From the cell containing the given text, extract its center point as [x, y] coordinate. 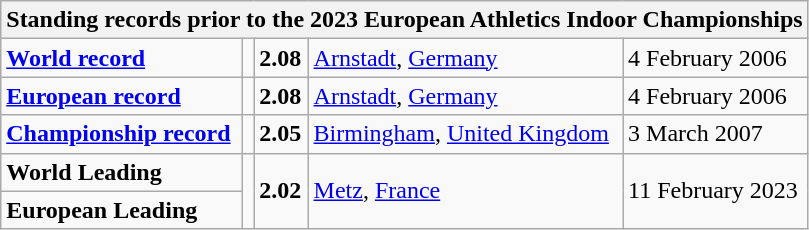
Championship record [122, 134]
3 March 2007 [716, 134]
Metz, France [465, 191]
Standing records prior to the 2023 European Athletics Indoor Championships [404, 20]
2.05 [281, 134]
2.02 [281, 191]
European record [122, 96]
Birmingham, United Kingdom [465, 134]
World Leading [122, 172]
World record [122, 58]
11 February 2023 [716, 191]
European Leading [122, 210]
